For the text-containing cell, return its midpoint in [X, Y] coordinate format. 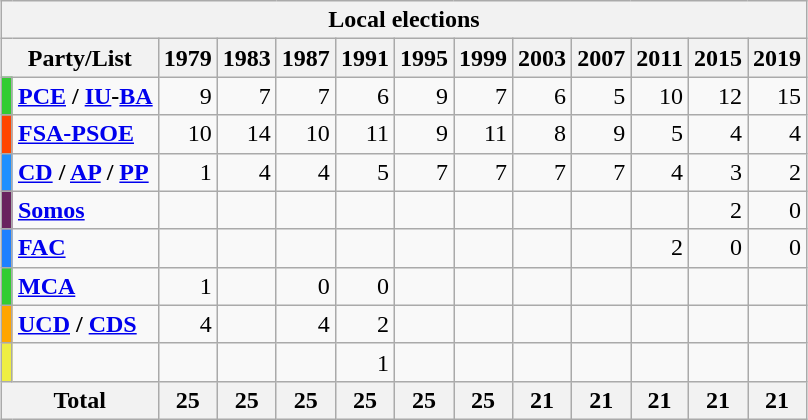
CD / AP / PP [85, 172]
1999 [484, 58]
2003 [542, 58]
UCD / CDS [85, 324]
2019 [778, 58]
1995 [424, 58]
Total [80, 400]
8 [542, 134]
2015 [718, 58]
Somos [85, 210]
15 [778, 96]
FAC [85, 248]
2011 [660, 58]
MCA [85, 286]
PCE / IU-BA [85, 96]
1983 [246, 58]
Party/List [80, 58]
3 [718, 172]
1991 [364, 58]
14 [246, 134]
1979 [188, 58]
1987 [306, 58]
2007 [602, 58]
FSA-PSOE [85, 134]
Local elections [404, 20]
12 [718, 96]
